Detect which cell encompasses the target text, then output its (x, y) center coordinate. 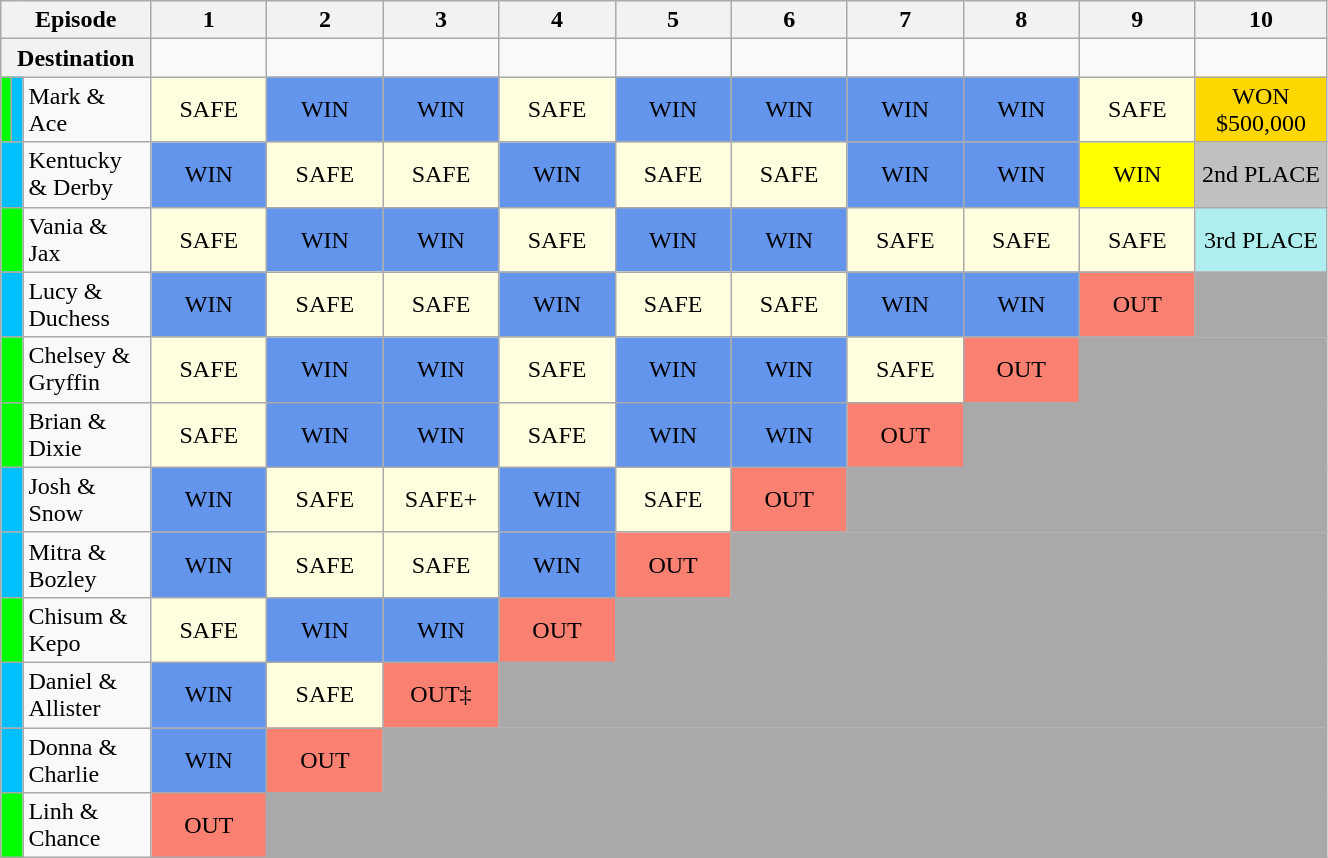
SAFE+ (441, 500)
10 (1260, 20)
Chelsey & Gryffin (87, 370)
7 (905, 20)
3rd PLACE (1260, 240)
2nd PLACE (1260, 174)
Lucy & Duchess (87, 304)
8 (1021, 20)
Vania & Jax (87, 240)
Destination (76, 58)
6 (789, 20)
5 (673, 20)
WON $500,000 (1260, 110)
Daniel & Allister (87, 694)
1 (209, 20)
Mark & Ace (87, 110)
OUT‡ (441, 694)
Josh & Snow (87, 500)
Chisum & Kepo (87, 630)
Episode (76, 20)
Kentucky & Derby (87, 174)
Mitra & Bozley (87, 564)
9 (1137, 20)
4 (557, 20)
Brian & Dixie (87, 434)
Linh & Chance (87, 826)
2 (325, 20)
Donna & Charlie (87, 760)
3 (441, 20)
